Find where the given text appears and provide that cell's center as [X, Y] coordinate. 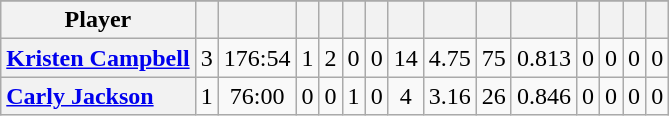
176:54 [257, 58]
0.813 [544, 58]
75 [494, 58]
26 [494, 96]
Player [98, 20]
Carly Jackson [98, 96]
4 [406, 96]
4.75 [450, 58]
76:00 [257, 96]
2 [330, 58]
14 [406, 58]
3.16 [450, 96]
3 [206, 58]
0.846 [544, 96]
Kristen Campbell [98, 58]
